Extract the (x, y) coordinate from the center of the cell holding the provided text.  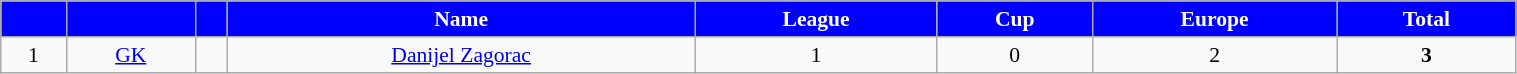
Name (461, 19)
League (816, 19)
Europe (1214, 19)
Danijel Zagorac (461, 55)
Total (1426, 19)
2 (1214, 55)
0 (1014, 55)
3 (1426, 55)
Cup (1014, 19)
GK (130, 55)
